Identify which cell holds the provided text, then report its (X, Y) central coordinate. 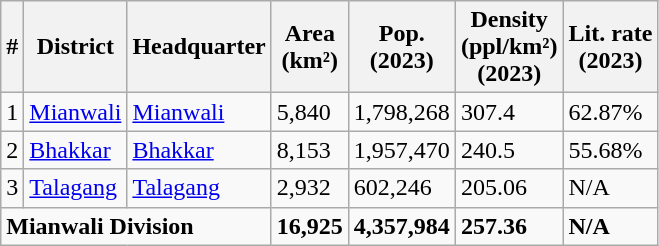
District (76, 47)
205.06 (509, 188)
Density(ppl/km²)(2023) (509, 47)
55.68% (610, 150)
Lit. rate(2023) (610, 47)
Area(km²) (310, 47)
4,357,984 (402, 226)
1,798,268 (402, 112)
257.36 (509, 226)
1 (12, 112)
240.5 (509, 150)
1,957,470 (402, 150)
602,246 (402, 188)
# (12, 47)
62.87% (610, 112)
2 (12, 150)
5,840 (310, 112)
16,925 (310, 226)
2,932 (310, 188)
8,153 (310, 150)
Mianwali Division (136, 226)
Headquarter (199, 47)
3 (12, 188)
307.4 (509, 112)
Pop.(2023) (402, 47)
